Scan for the cell matching the given text and deliver its [x, y] coordinate at center. 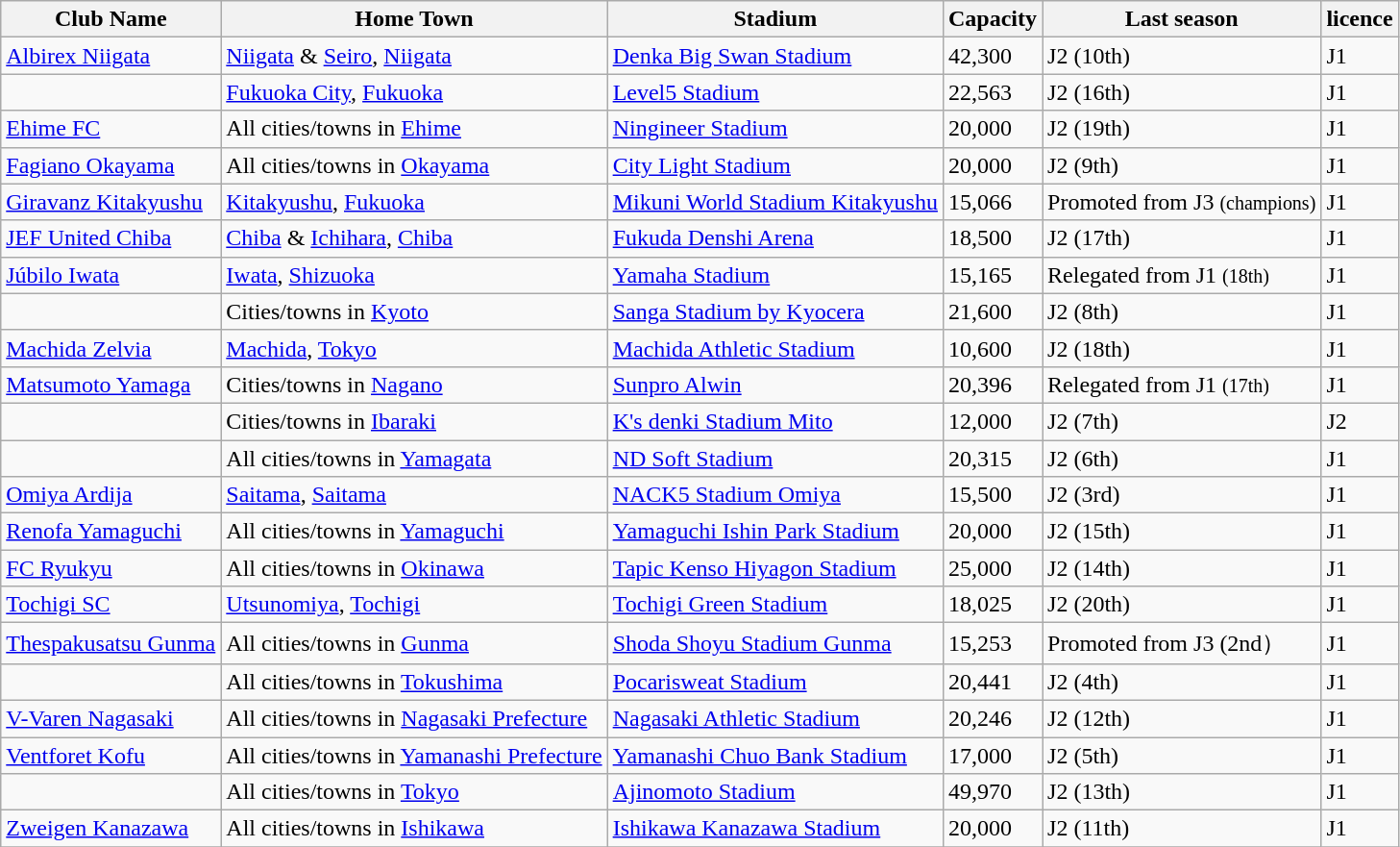
Utsunomiya, Tochigi [414, 605]
J2 (10th) [1182, 56]
Renofa Yamaguchi [111, 532]
Ningineer Stadium [774, 129]
All cities/towns in Okinawa [414, 568]
JEF United Chiba [111, 238]
Iwata, Shizuoka [414, 275]
Fukuoka City, Fukuoka [414, 92]
Niigata & Seiro, Niigata [414, 56]
J2 (15th) [1182, 532]
Machida Zelvia [111, 348]
Fagiano Okayama [111, 165]
Yamaha Stadium [774, 275]
21,600 [992, 311]
15,253 [992, 644]
Albirex Niigata [111, 56]
20,396 [992, 385]
Saitama, Saitama [414, 495]
Machida Athletic Stadium [774, 348]
Matsumoto Yamaga [111, 385]
Chiba & Ichihara, Chiba [414, 238]
22,563 [992, 92]
Yamaguchi Ishin Park Stadium [774, 532]
Last season [1182, 19]
Shoda Shoyu Stadium Gunma [774, 644]
Pocarisweat Stadium [774, 682]
NACK5 Stadium Omiya [774, 495]
J2 (13th) [1182, 792]
All cities/towns in Gunma [414, 644]
49,970 [992, 792]
J2 [1360, 421]
42,300 [992, 56]
Fukuda Denshi Arena [774, 238]
Omiya Ardija [111, 495]
Kitakyushu, Fukuoka [414, 202]
J2 (5th) [1182, 755]
All cities/towns in Yamaguchi [414, 532]
20,246 [992, 718]
All cities/towns in Ehime [414, 129]
J2 (4th) [1182, 682]
Zweigen Kanazawa [111, 829]
Ishikawa Kanazawa Stadium [774, 829]
Nagasaki Athletic Stadium [774, 718]
City Light Stadium [774, 165]
15,500 [992, 495]
Capacity [992, 19]
FC Ryukyu [111, 568]
Júbilo Iwata [111, 275]
Thespakusatsu Gunma [111, 644]
J2 (9th) [1182, 165]
Club Name [111, 19]
20,315 [992, 459]
Ehime FC [111, 129]
V-Varen Nagasaki [111, 718]
All cities/towns in Yamanashi Prefecture [414, 755]
J2 (6th) [1182, 459]
All cities/towns in Okayama [414, 165]
J2 (14th) [1182, 568]
J2 (12th) [1182, 718]
Ventforet Kofu [111, 755]
17,000 [992, 755]
15,066 [992, 202]
Yamanashi Chuo Bank Stadium [774, 755]
15,165 [992, 275]
Cities/towns in Kyoto [414, 311]
All cities/towns in Ishikawa [414, 829]
Giravanz Kitakyushu [111, 202]
Denka Big Swan Stadium [774, 56]
10,600 [992, 348]
18,500 [992, 238]
Cities/towns in Ibaraki [414, 421]
12,000 [992, 421]
20,441 [992, 682]
Home Town [414, 19]
licence [1360, 19]
Sanga Stadium by Kyocera [774, 311]
J2 (3rd) [1182, 495]
J2 (16th) [1182, 92]
Promoted from J3 (champions) [1182, 202]
Tochigi SC [111, 605]
J2 (8th) [1182, 311]
Tochigi Green Stadium [774, 605]
Promoted from J3 (2nd） [1182, 644]
All cities/towns in Nagasaki Prefecture [414, 718]
J2 (17th) [1182, 238]
Level5 Stadium [774, 92]
J2 (18th) [1182, 348]
Ajinomoto Stadium [774, 792]
All cities/towns in Tokyo [414, 792]
Relegated from J1 (18th) [1182, 275]
Tapic Kenso Hiyagon Stadium [774, 568]
K's denki Stadium Mito [774, 421]
Stadium [774, 19]
J2 (11th) [1182, 829]
Sunpro Alwin [774, 385]
J2 (20th) [1182, 605]
ND Soft Stadium [774, 459]
18,025 [992, 605]
All cities/towns in Yamagata [414, 459]
J2 (19th) [1182, 129]
Machida, Tokyo [414, 348]
All cities/towns in Tokushima [414, 682]
J2 (7th) [1182, 421]
Mikuni World Stadium Kitakyushu [774, 202]
Cities/towns in Nagano [414, 385]
25,000 [992, 568]
Relegated from J1 (17th) [1182, 385]
